Output the [X, Y] coordinate of the center of the cell containing the given text.  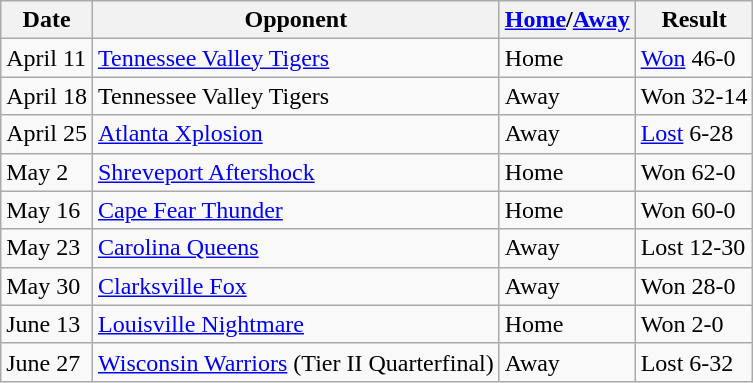
Wisconsin Warriors (Tier II Quarterfinal) [296, 362]
Lost 12-30 [694, 248]
May 30 [47, 286]
April 25 [47, 134]
Atlanta Xplosion [296, 134]
June 13 [47, 324]
Won 28-0 [694, 286]
April 18 [47, 96]
Lost 6-32 [694, 362]
Won 32-14 [694, 96]
May 16 [47, 210]
May 2 [47, 172]
Won 60-0 [694, 210]
Lost 6-28 [694, 134]
Clarksville Fox [296, 286]
Won 46-0 [694, 58]
Cape Fear Thunder [296, 210]
Date [47, 20]
Won 62-0 [694, 172]
Louisville Nightmare [296, 324]
Opponent [296, 20]
Home/Away [567, 20]
Shreveport Aftershock [296, 172]
Result [694, 20]
Won 2-0 [694, 324]
April 11 [47, 58]
Carolina Queens [296, 248]
June 27 [47, 362]
May 23 [47, 248]
